Find where the given text appears and provide that cell's center as [x, y] coordinate. 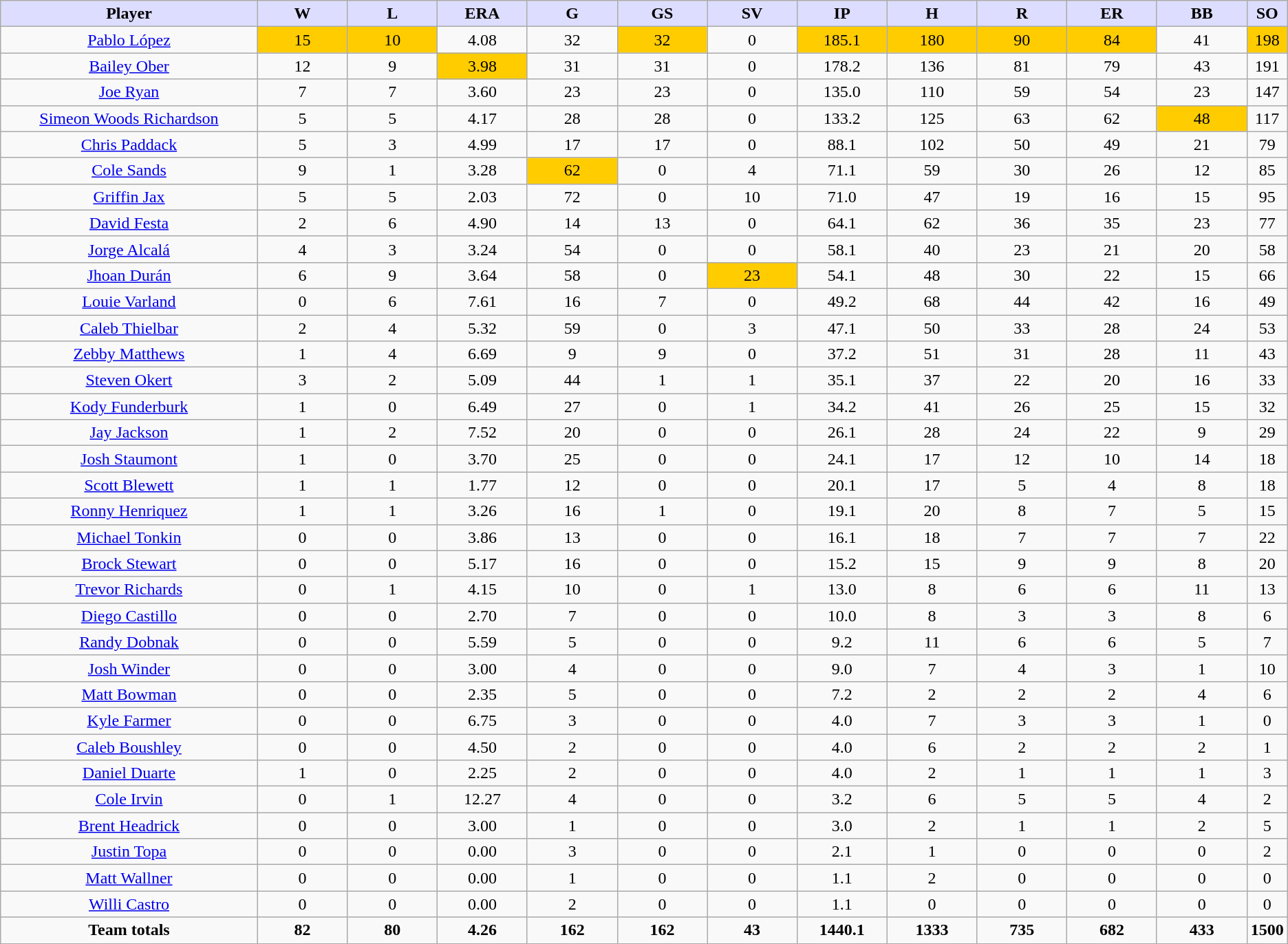
4.50 [483, 747]
5.59 [483, 642]
Diego Castillo [129, 616]
Kody Funderburk [129, 407]
49.2 [842, 301]
19.1 [842, 511]
66 [1267, 275]
2.25 [483, 773]
ERA [483, 14]
1333 [932, 930]
4.08 [483, 40]
71.0 [842, 197]
4.15 [483, 590]
77 [1267, 223]
80 [392, 930]
Joe Ryan [129, 92]
Michael Tonkin [129, 537]
71.1 [842, 171]
125 [932, 118]
15.2 [842, 564]
3.86 [483, 537]
64.1 [842, 223]
5.32 [483, 328]
36 [1022, 223]
180 [932, 40]
SO [1267, 14]
3.64 [483, 275]
135.0 [842, 92]
Caleb Boushley [129, 747]
2.35 [483, 694]
Josh Staumont [129, 459]
1.77 [483, 485]
53 [1267, 328]
47 [932, 197]
19 [1022, 197]
H [932, 14]
6.75 [483, 720]
7.52 [483, 433]
ER [1112, 14]
133.2 [842, 118]
29 [1267, 433]
72 [572, 197]
4.26 [483, 930]
9.2 [842, 642]
682 [1112, 930]
35 [1112, 223]
58.1 [842, 249]
3.60 [483, 92]
47.1 [842, 328]
Player [129, 14]
84 [1112, 40]
37 [932, 380]
13.0 [842, 590]
R [1022, 14]
Chris Paddack [129, 144]
34.2 [842, 407]
54.1 [842, 275]
117 [1267, 118]
Josh Winder [129, 668]
3.24 [483, 249]
Caleb Thielbar [129, 328]
4.99 [483, 144]
W [303, 14]
Scott Blewett [129, 485]
51 [932, 354]
185.1 [842, 40]
6.49 [483, 407]
3.98 [483, 66]
82 [303, 930]
433 [1201, 930]
95 [1267, 197]
Team totals [129, 930]
26.1 [842, 433]
90 [1022, 40]
Brent Headrick [129, 826]
David Festa [129, 223]
4.90 [483, 223]
Jhoan Durán [129, 275]
63 [1022, 118]
1500 [1267, 930]
Steven Okert [129, 380]
SV [753, 14]
G [572, 14]
37.2 [842, 354]
Kyle Farmer [129, 720]
Pablo López [129, 40]
BB [1201, 14]
Ronny Henriquez [129, 511]
102 [932, 144]
5.09 [483, 380]
GS [662, 14]
12.27 [483, 800]
68 [932, 301]
178.2 [842, 66]
7.61 [483, 301]
110 [932, 92]
Daniel Duarte [129, 773]
147 [1267, 92]
Jorge Alcalá [129, 249]
16.1 [842, 537]
Bailey Ober [129, 66]
1440.1 [842, 930]
85 [1267, 171]
10.0 [842, 616]
Brock Stewart [129, 564]
6.69 [483, 354]
40 [932, 249]
Griffin Jax [129, 197]
9.0 [842, 668]
Cole Sands [129, 171]
191 [1267, 66]
3.2 [842, 800]
Trevor Richards [129, 590]
20.1 [842, 485]
735 [1022, 930]
42 [1112, 301]
4.17 [483, 118]
88.1 [842, 144]
35.1 [842, 380]
L [392, 14]
IP [842, 14]
Matt Wallner [129, 878]
Justin Topa [129, 852]
136 [932, 66]
Simeon Woods Richardson [129, 118]
2.1 [842, 852]
Matt Bowman [129, 694]
198 [1267, 40]
81 [1022, 66]
Zebby Matthews [129, 354]
Louie Varland [129, 301]
5.17 [483, 564]
7.2 [842, 694]
3.0 [842, 826]
3.70 [483, 459]
3.26 [483, 511]
2.03 [483, 197]
Jay Jackson [129, 433]
Cole Irvin [129, 800]
2.70 [483, 616]
Willi Castro [129, 904]
Randy Dobnak [129, 642]
24.1 [842, 459]
27 [572, 407]
3.28 [483, 171]
